Extract the (x, y) coordinate from the center of the cell holding the provided text.  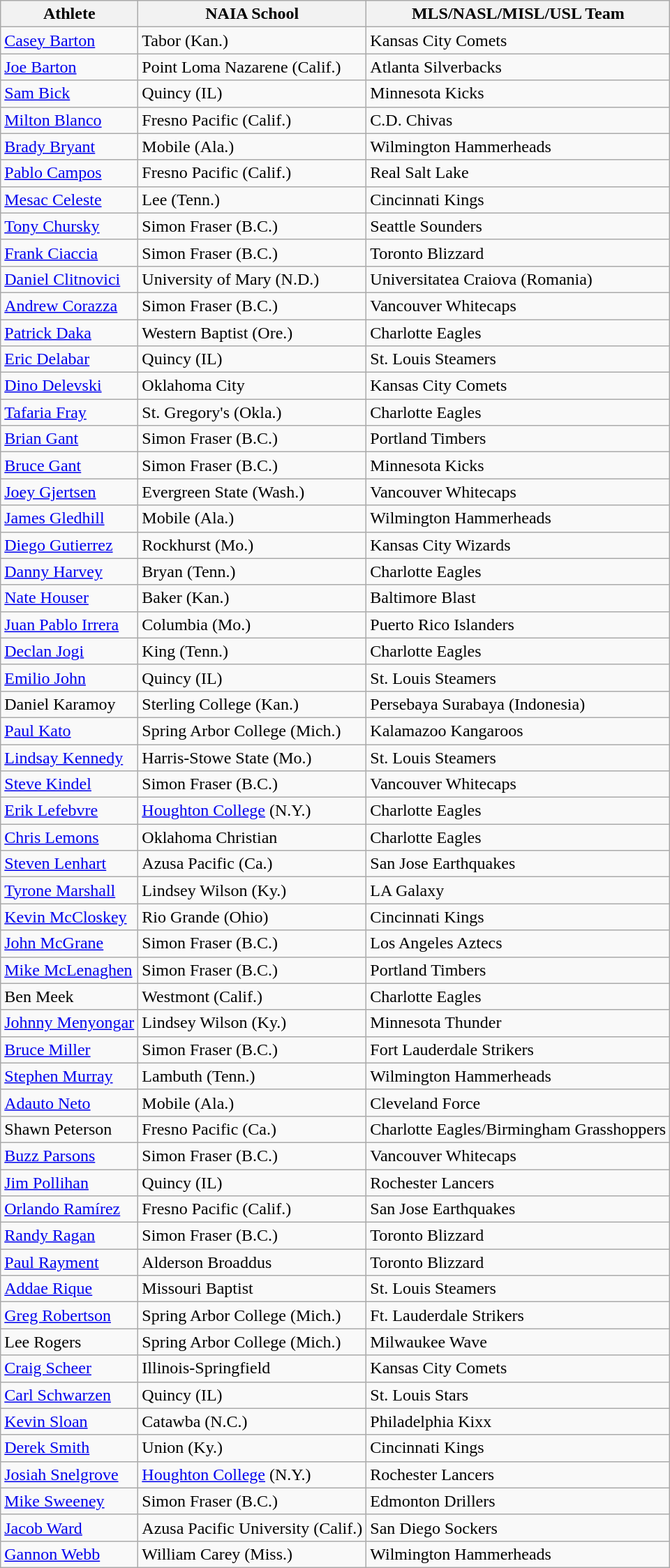
Alderson Broaddus (253, 1262)
Tabor (Kan.) (253, 40)
Jim Pollihan (70, 1183)
Milton Blanco (70, 120)
Carl Schwarzen (70, 1395)
Atlanta Silverbacks (518, 67)
Kevin Sloan (70, 1421)
Baltimore Blast (518, 598)
Derek Smith (70, 1448)
Brian Gant (70, 439)
Emilio John (70, 678)
Steven Lenhart (70, 864)
Daniel Clitnovici (70, 279)
Kansas City Wizards (518, 545)
Adauto Neto (70, 1103)
Diego Gutierrez (70, 545)
Cleveland Force (518, 1103)
Nate Houser (70, 598)
Catawba (N.C.) (253, 1421)
MLS/NASL/MISL/USL Team (518, 14)
Evergreen State (Wash.) (253, 492)
Kevin McCloskey (70, 917)
Gannon Webb (70, 1554)
Lindsay Kennedy (70, 757)
Baker (Kan.) (253, 598)
Lee (Tenn.) (253, 200)
LA Galaxy (518, 890)
Edmonton Drillers (518, 1501)
Columbia (Mo.) (253, 625)
Oklahoma City (253, 386)
Pablo Campos (70, 173)
Buzz Parsons (70, 1156)
Fresno Pacific (Ca.) (253, 1129)
Harris-Stowe State (Mo.) (253, 757)
Mike Sweeney (70, 1501)
Sterling College (Kan.) (253, 704)
Eric Delabar (70, 359)
Brady Bryant (70, 147)
Paul Kato (70, 731)
Bruce Gant (70, 465)
Andrew Corazza (70, 306)
Mesac Celeste (70, 200)
Stephen Murray (70, 1076)
Dino Delevski (70, 386)
John McGrane (70, 943)
Casey Barton (70, 40)
St. Gregory's (Okla.) (253, 412)
Danny Harvey (70, 572)
Patrick Daka (70, 333)
Joe Barton (70, 67)
Chris Lemons (70, 837)
Kalamazoo Kangaroos (518, 731)
Seattle Sounders (518, 226)
Lambuth (Tenn.) (253, 1076)
Ben Meek (70, 996)
Craig Scheer (70, 1368)
San Diego Sockers (518, 1528)
Azusa Pacific University (Calif.) (253, 1528)
Frank Ciaccia (70, 253)
NAIA School (253, 14)
William Carey (Miss.) (253, 1554)
Jacob Ward (70, 1528)
Charlotte Eagles/Birmingham Grasshoppers (518, 1129)
Rio Grande (Ohio) (253, 917)
Sam Bick (70, 94)
Western Baptist (Ore.) (253, 333)
Orlando Ramírez (70, 1209)
St. Louis Stars (518, 1395)
Fort Lauderdale Strikers (518, 1050)
Philadelphia Kixx (518, 1421)
Los Angeles Aztecs (518, 943)
Tafaria Fray (70, 412)
Greg Robertson (70, 1315)
Persebaya Surabaya (Indonesia) (518, 704)
King (Tenn.) (253, 651)
Oklahoma Christian (253, 837)
Bryan (Tenn.) (253, 572)
Josiah Snelgrove (70, 1474)
Steve Kindel (70, 784)
Erik Lefebvre (70, 811)
Rockhurst (Mo.) (253, 545)
Union (Ky.) (253, 1448)
Juan Pablo Irrera (70, 625)
Mike McLenaghen (70, 970)
Milwaukee Wave (518, 1342)
Puerto Rico Islanders (518, 625)
Randy Ragan (70, 1236)
Athlete (70, 14)
Westmont (Calif.) (253, 996)
Tyrone Marshall (70, 890)
Tony Chursky (70, 226)
Bruce Miller (70, 1050)
Illinois-Springfield (253, 1368)
Declan Jogi (70, 651)
Universitatea Craiova (Romania) (518, 279)
Lee Rogers (70, 1342)
Point Loma Nazarene (Calif.) (253, 67)
Minnesota Thunder (518, 1023)
Real Salt Lake (518, 173)
Ft. Lauderdale Strikers (518, 1315)
Missouri Baptist (253, 1289)
University of Mary (N.D.) (253, 279)
Daniel Karamoy (70, 704)
Paul Rayment (70, 1262)
C.D. Chivas (518, 120)
Addae Rique (70, 1289)
Joey Gjertsen (70, 492)
Azusa Pacific (Ca.) (253, 864)
James Gledhill (70, 518)
Johnny Menyongar (70, 1023)
Shawn Peterson (70, 1129)
